Detect which cell encompasses the target text, then output its [x, y] center coordinate. 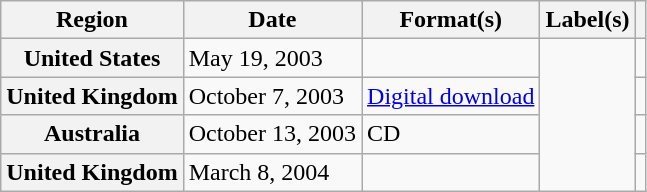
October 7, 2003 [272, 96]
Australia [92, 134]
Region [92, 20]
Format(s) [451, 20]
Digital download [451, 96]
October 13, 2003 [272, 134]
United States [92, 58]
March 8, 2004 [272, 172]
Label(s) [588, 20]
May 19, 2003 [272, 58]
Date [272, 20]
CD [451, 134]
